Output the [X, Y] coordinate of the center of the cell containing the given text.  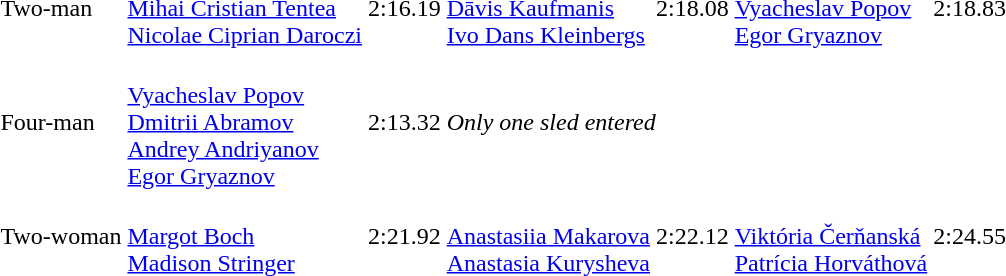
Vyacheslav PopovDmitrii AbramovAndrey AndriyanovEgor Gryaznov [245, 122]
2:13.32 [405, 122]
